Pinpoint the cell where the given text exists, returning its (X, Y) midpoint coordinate. 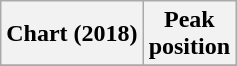
Peak position (189, 34)
Chart (2018) (72, 34)
